Return [X, Y] of the center of cell containing provided text 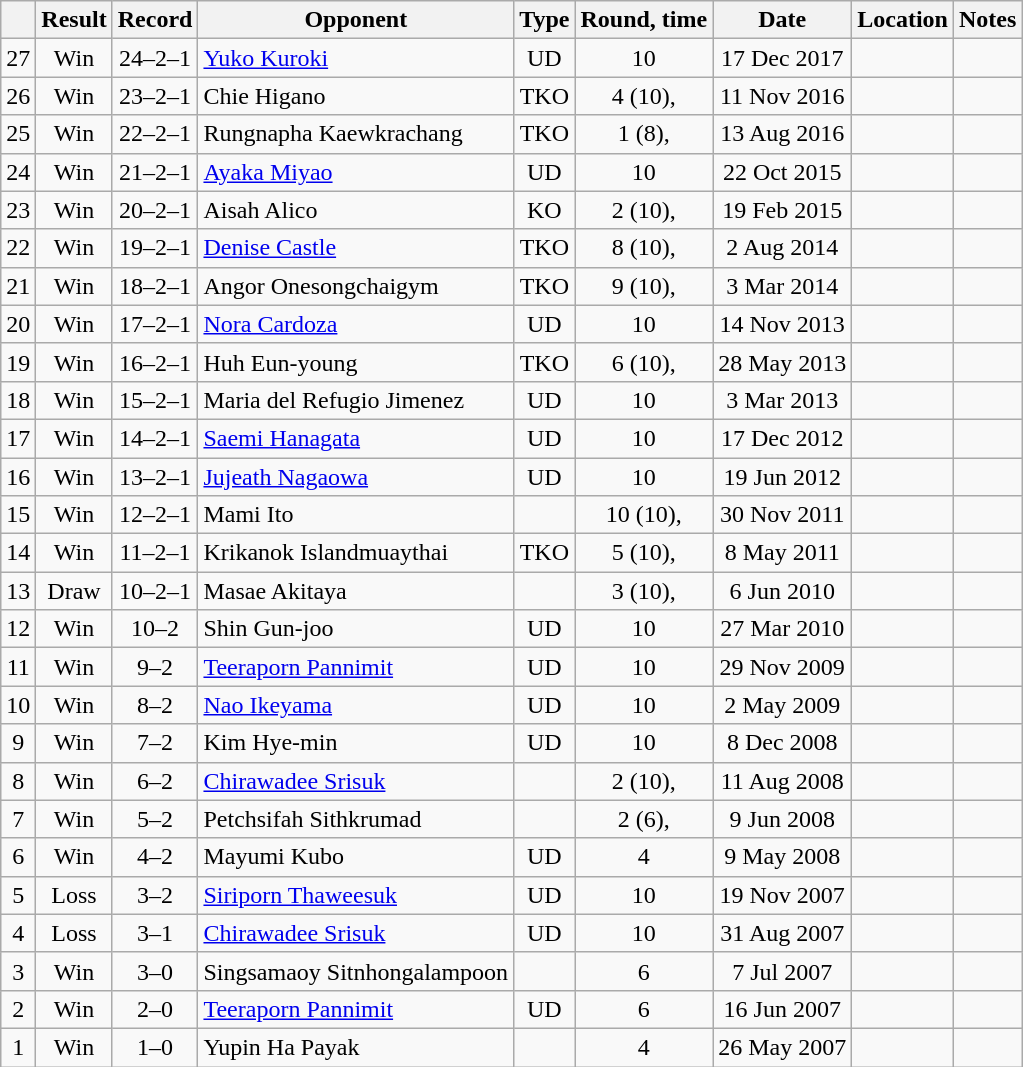
8 May 2011 [782, 553]
3 (10), [644, 591]
Angor Onesongchaigym [356, 286]
Mami Ito [356, 515]
Kim Hye-min [356, 743]
8–2 [155, 705]
Petchsifah Sithkrumad [356, 819]
10–2 [155, 629]
9 May 2008 [782, 857]
17 [18, 438]
Jujeath Nagaowa [356, 477]
Ayaka Miyao [356, 172]
24 [18, 172]
24–2–1 [155, 58]
16 [18, 477]
15 [18, 515]
Opponent [356, 20]
5 (10), [644, 553]
18–2–1 [155, 286]
14 [18, 553]
2 May 2009 [782, 705]
30 Nov 2011 [782, 515]
21–2–1 [155, 172]
Aisah Alico [356, 210]
28 May 2013 [782, 362]
9–2 [155, 667]
19 [18, 362]
Record [155, 20]
23–2–1 [155, 96]
26 May 2007 [782, 1047]
17 Dec 2017 [782, 58]
11 Aug 2008 [782, 781]
12–2–1 [155, 515]
3–2 [155, 895]
6 Jun 2010 [782, 591]
21 [18, 286]
Result [74, 20]
16 Jun 2007 [782, 1009]
25 [18, 134]
Saemi Hanagata [356, 438]
Singsamaoy Sitnhongalampoon [356, 971]
26 [18, 96]
13 Aug 2016 [782, 134]
Notes [987, 20]
19 Feb 2015 [782, 210]
1 (8), [644, 134]
KO [544, 210]
19–2–1 [155, 248]
Mayumi Kubo [356, 857]
27 Mar 2010 [782, 629]
9 Jun 2008 [782, 819]
Huh Eun-young [356, 362]
19 Jun 2012 [782, 477]
4–2 [155, 857]
3 [18, 971]
12 [18, 629]
Yuko Kuroki [356, 58]
14–2–1 [155, 438]
13 [18, 591]
14 Nov 2013 [782, 324]
2 Aug 2014 [782, 248]
Rungnapha Kaewkrachang [356, 134]
27 [18, 58]
17 Dec 2012 [782, 438]
8 (10), [644, 248]
Type [544, 20]
17–2–1 [155, 324]
Draw [74, 591]
6–2 [155, 781]
8 Dec 2008 [782, 743]
10 (10), [644, 515]
Denise Castle [356, 248]
Location [903, 20]
11 Nov 2016 [782, 96]
Nora Cardoza [356, 324]
6 (10), [644, 362]
2–0 [155, 1009]
7 [18, 819]
7–2 [155, 743]
1 [18, 1047]
Yupin Ha Payak [356, 1047]
5–2 [155, 819]
Masae Akitaya [356, 591]
Chie Higano [356, 96]
22 [18, 248]
1–0 [155, 1047]
19 Nov 2007 [782, 895]
Siriporn Thaweesuk [356, 895]
4 (10), [644, 96]
18 [18, 400]
3–0 [155, 971]
16–2–1 [155, 362]
8 [18, 781]
2 [18, 1009]
3–1 [155, 933]
5 [18, 895]
3 Mar 2013 [782, 400]
Nao Ikeyama [356, 705]
31 Aug 2007 [782, 933]
10–2–1 [155, 591]
22–2–1 [155, 134]
2 (6), [644, 819]
23 [18, 210]
Date [782, 20]
9 (10), [644, 286]
15–2–1 [155, 400]
20 [18, 324]
11 [18, 667]
7 Jul 2007 [782, 971]
22 Oct 2015 [782, 172]
29 Nov 2009 [782, 667]
Round, time [644, 20]
Maria del Refugio Jimenez [356, 400]
Shin Gun-joo [356, 629]
9 [18, 743]
11–2–1 [155, 553]
3 Mar 2014 [782, 286]
Krikanok Islandmuaythai [356, 553]
13–2–1 [155, 477]
20–2–1 [155, 210]
